Pinpoint the cell where the given text exists, returning its (x, y) midpoint coordinate. 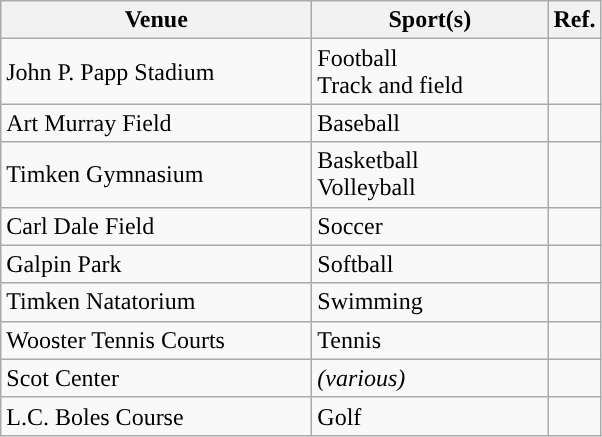
L.C. Boles Course (156, 416)
Swimming (430, 302)
Carl Dale Field (156, 226)
Scot Center (156, 378)
Soccer (430, 226)
Timken Gymnasium (156, 174)
Venue (156, 20)
Timken Natatorium (156, 302)
Golf (430, 416)
Sport(s) (430, 20)
(various) (430, 378)
Ref. (574, 20)
Football Track and field (430, 72)
Galpin Park (156, 264)
Art Murray Field (156, 123)
Wooster Tennis Courts (156, 340)
Baseball (430, 123)
Tennis (430, 340)
Softball (430, 264)
John P. Papp Stadium (156, 72)
Basketball Volleyball (430, 174)
